Detect which cell encompasses the target text, then output its (x, y) center coordinate. 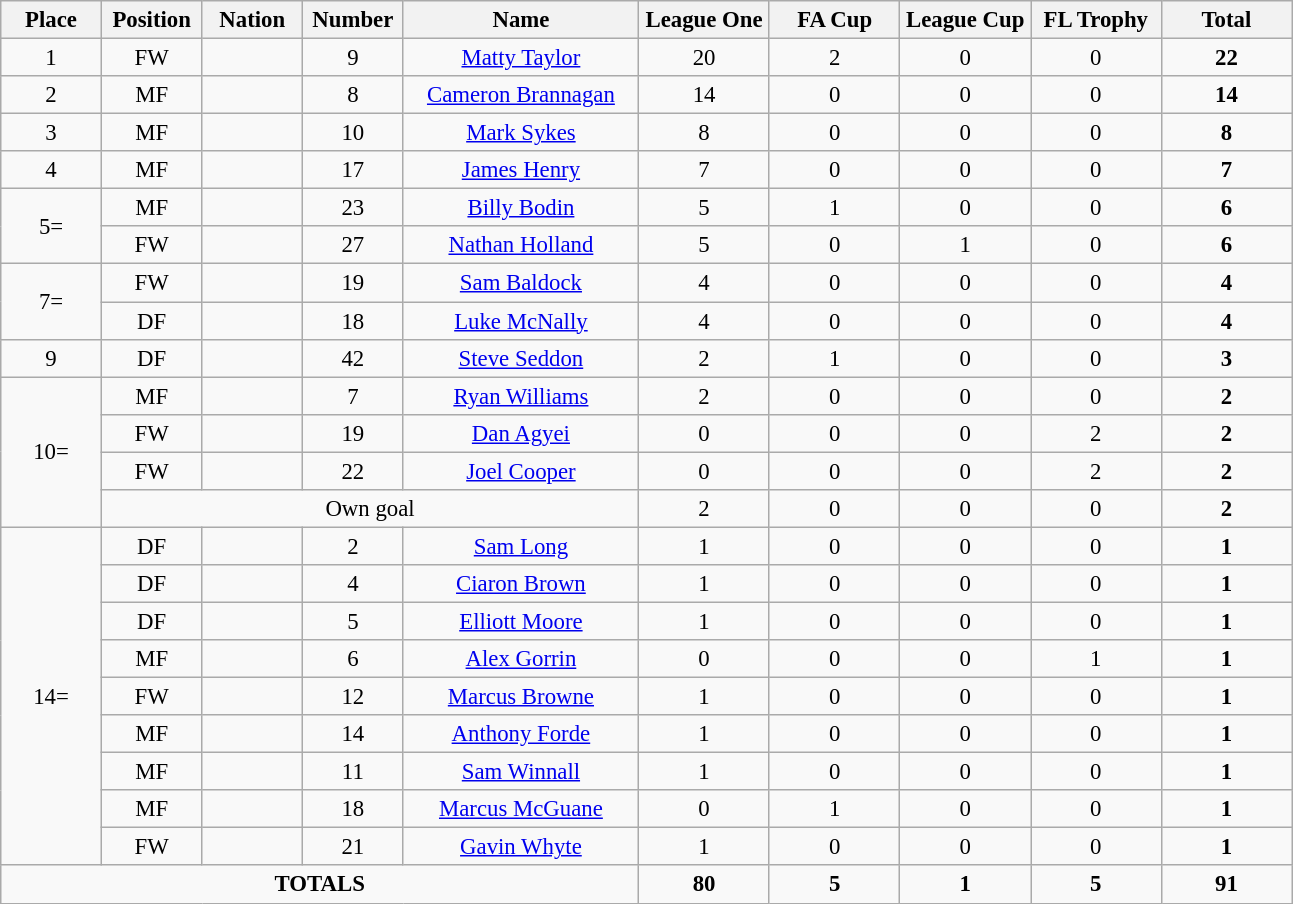
27 (354, 245)
Position (152, 20)
Nathan Holland (521, 245)
12 (354, 697)
TOTALS (320, 885)
Marcus McGuane (521, 809)
Marcus Browne (521, 697)
Luke McNally (521, 321)
Cameron Brannagan (521, 95)
23 (354, 208)
Sam Baldock (521, 283)
League One (704, 20)
Sam Winnall (521, 772)
5= (52, 226)
10= (52, 452)
7= (52, 302)
Sam Long (521, 546)
20 (704, 58)
Ryan Williams (521, 396)
14= (52, 696)
21 (354, 847)
FL Trophy (1096, 20)
80 (704, 885)
Steve Seddon (521, 358)
91 (1226, 885)
Ciaron Brown (521, 584)
42 (354, 358)
FA Cup (834, 20)
Nation (252, 20)
Alex Gorrin (521, 659)
Dan Agyei (521, 433)
James Henry (521, 170)
10 (354, 133)
Matty Taylor (521, 58)
Billy Bodin (521, 208)
Number (354, 20)
Place (52, 20)
Gavin Whyte (521, 847)
League Cup (966, 20)
Name (521, 20)
Anthony Forde (521, 734)
Own goal (370, 509)
Elliott Moore (521, 621)
Mark Sykes (521, 133)
11 (354, 772)
Total (1226, 20)
Joel Cooper (521, 471)
17 (354, 170)
